Provide the (X, Y) coordinate of the cell's center where the given text is located.  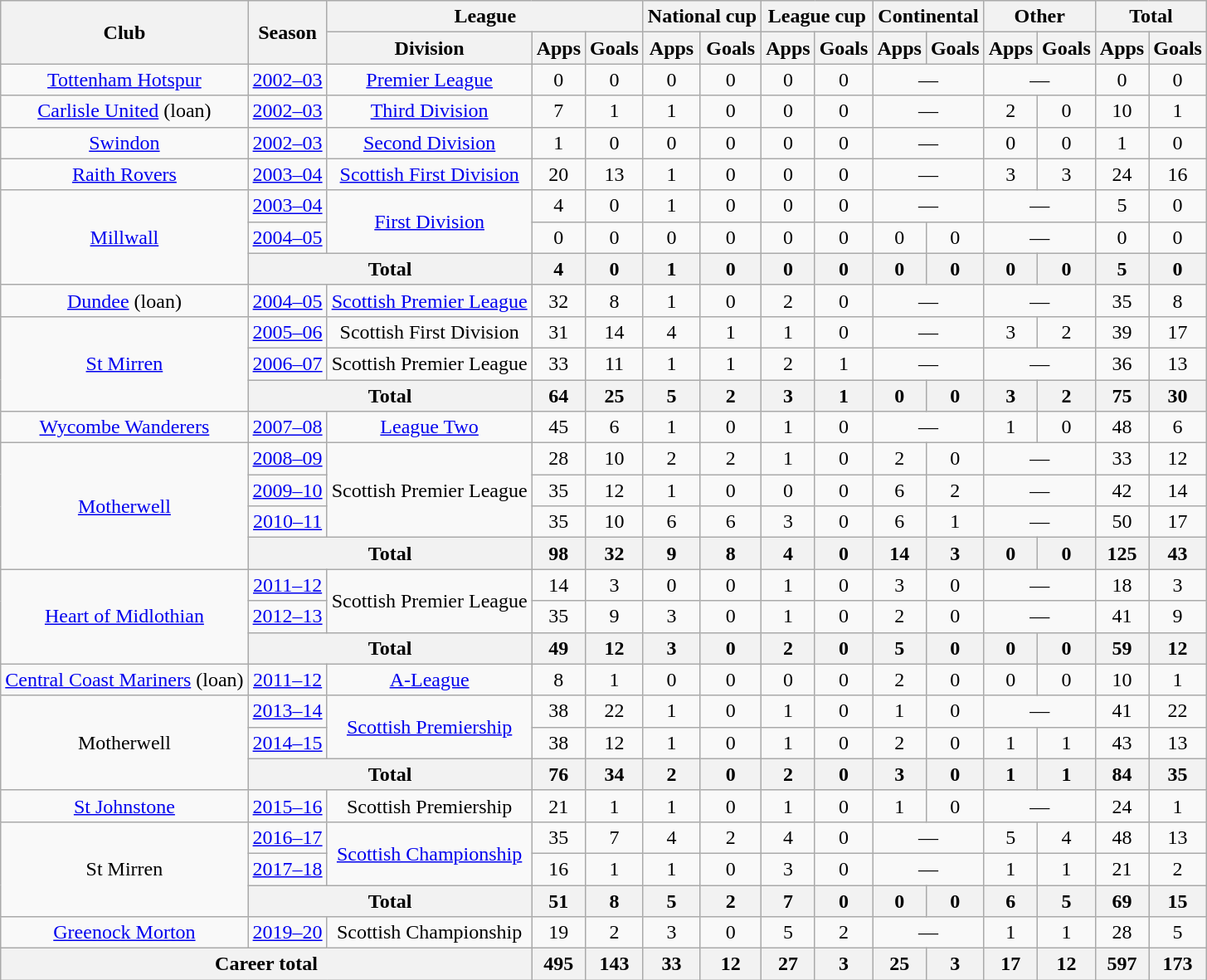
27 (788, 964)
Millwall (124, 237)
Second Division (430, 143)
2014–15 (287, 743)
50 (1122, 522)
173 (1178, 964)
20 (558, 174)
597 (1122, 964)
59 (1122, 648)
19 (558, 933)
2012–13 (287, 617)
76 (558, 774)
75 (1122, 396)
Career total (266, 964)
2010–11 (287, 522)
League (484, 17)
A-League (430, 680)
15 (1178, 900)
Club (124, 32)
Tottenham Hotspur (124, 80)
League cup (817, 17)
Dundee (loan) (124, 300)
2005–06 (287, 332)
39 (1122, 332)
495 (558, 964)
Third Division (430, 111)
Premier League (430, 80)
Other (1039, 17)
Central Coast Mariners (loan) (124, 680)
2017–18 (287, 869)
Raith Rovers (124, 174)
Swindon (124, 143)
Greenock Morton (124, 933)
2016–17 (287, 837)
42 (1122, 490)
18 (1122, 585)
98 (558, 553)
49 (558, 648)
45 (558, 427)
First Division (430, 222)
Carlisle United (loan) (124, 111)
2007–08 (287, 427)
2006–07 (287, 363)
League Two (430, 427)
St Johnstone (124, 806)
34 (615, 774)
36 (1122, 363)
143 (615, 964)
84 (1122, 774)
64 (558, 396)
125 (1122, 553)
Continental (928, 17)
2019–20 (287, 933)
Division (430, 48)
2008–09 (287, 459)
Wycombe Wanderers (124, 427)
11 (615, 363)
National cup (702, 17)
2009–10 (287, 490)
Season (287, 32)
Heart of Midlothian (124, 617)
31 (558, 332)
51 (558, 900)
2013–14 (287, 711)
2015–16 (287, 806)
30 (1178, 396)
69 (1122, 900)
